Pinpoint the cell where the given text exists, returning its (x, y) midpoint coordinate. 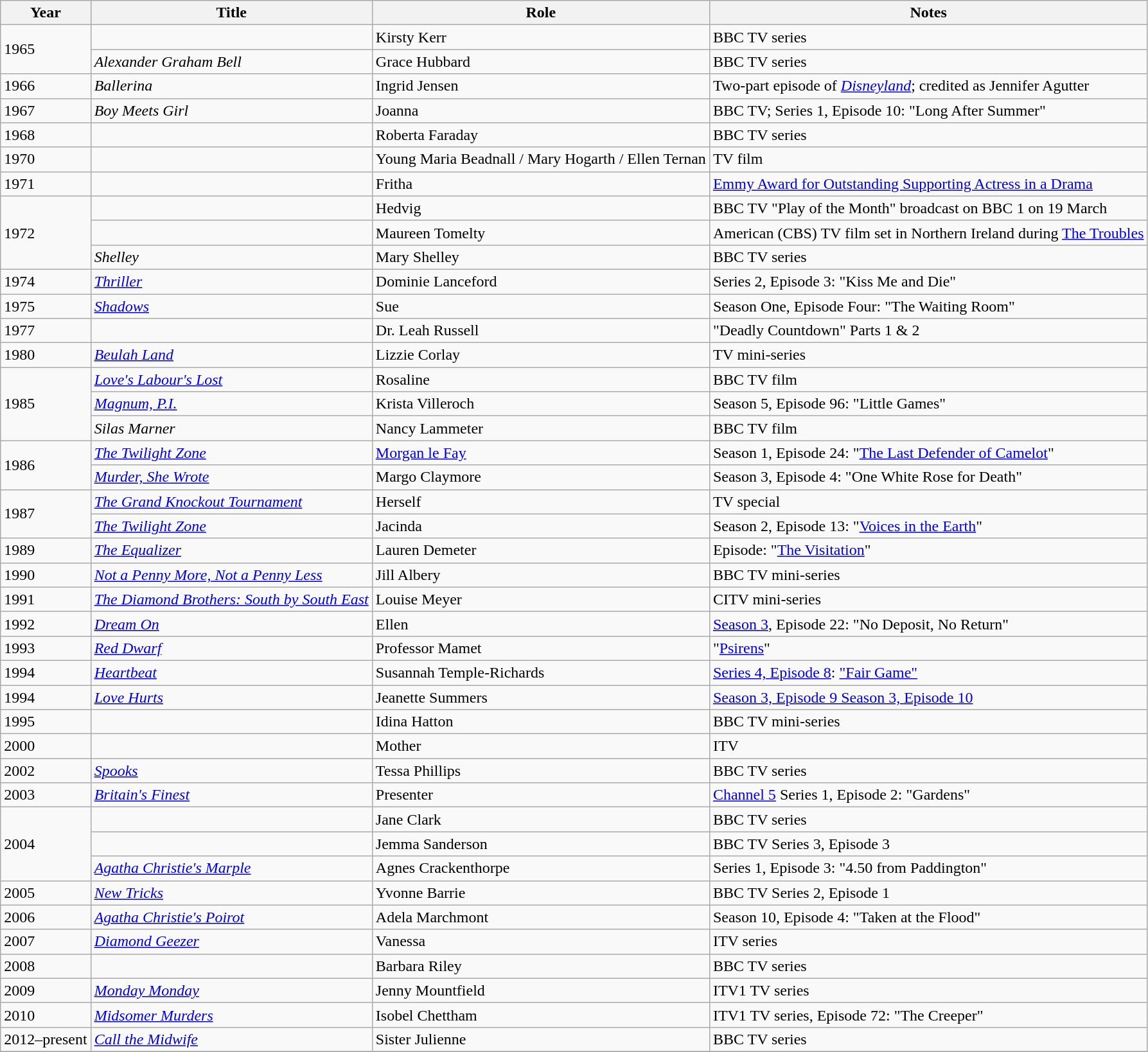
2003 (46, 795)
Jill Albery (541, 575)
Two-part episode of Disneyland; credited as Jennifer Agutter (928, 86)
Mary Shelley (541, 257)
The Equalizer (231, 550)
Agatha Christie's Marple (231, 868)
Maureen Tomelty (541, 232)
Role (541, 13)
Diamond Geezer (231, 942)
Jacinda (541, 526)
"Deadly Countdown" Parts 1 & 2 (928, 331)
Midsomer Murders (231, 1015)
Ingrid Jensen (541, 86)
2004 (46, 844)
Adela Marchmont (541, 917)
1977 (46, 331)
Vanessa (541, 942)
TV film (928, 159)
Notes (928, 13)
TV special (928, 502)
Series 1, Episode 3: "4.50 from Paddington" (928, 868)
Channel 5 Series 1, Episode 2: "Gardens" (928, 795)
Lauren Demeter (541, 550)
1986 (46, 465)
ITV1 TV series, Episode 72: "The Creeper" (928, 1015)
Jane Clark (541, 820)
Britain's Finest (231, 795)
Barbara Riley (541, 966)
Shelley (231, 257)
Joanna (541, 110)
Series 2, Episode 3: "Kiss Me and Die" (928, 281)
2008 (46, 966)
Love Hurts (231, 697)
2009 (46, 990)
Ballerina (231, 86)
Emmy Award for Outstanding Supporting Actress in a Drama (928, 184)
Season 2, Episode 13: "Voices in the Earth" (928, 526)
2000 (46, 746)
1968 (46, 135)
Yvonne Barrie (541, 893)
Alexander Graham Bell (231, 62)
Dream On (231, 624)
Mother (541, 746)
1974 (46, 281)
Silas Marner (231, 428)
Margo Claymore (541, 477)
1995 (46, 722)
Jeanette Summers (541, 697)
The Diamond Brothers: South by South East (231, 599)
2002 (46, 771)
Episode: "The Visitation" (928, 550)
Heartbeat (231, 672)
Nancy Lammeter (541, 428)
Dominie Lanceford (541, 281)
Susannah Temple-Richards (541, 672)
Agatha Christie's Poirot (231, 917)
Year (46, 13)
Tessa Phillips (541, 771)
Murder, She Wrote (231, 477)
1966 (46, 86)
Not a Penny More, Not a Penny Less (231, 575)
1971 (46, 184)
1972 (46, 232)
BBC TV Series 2, Episode 1 (928, 893)
Herself (541, 502)
Call the Midwife (231, 1039)
2010 (46, 1015)
1967 (46, 110)
Morgan le Fay (541, 453)
Season 5, Episode 96: "Little Games" (928, 404)
Hedvig (541, 208)
Love's Labour's Lost (231, 380)
Boy Meets Girl (231, 110)
1965 (46, 49)
"Psirens" (928, 648)
Professor Mamet (541, 648)
BBC TV "Play of the Month" broadcast on BBC 1 on 19 March (928, 208)
1970 (46, 159)
Fritha (541, 184)
Dr. Leah Russell (541, 331)
Grace Hubbard (541, 62)
Louise Meyer (541, 599)
Sue (541, 306)
New Tricks (231, 893)
Season One, Episode Four: "The Waiting Room" (928, 306)
Monday Monday (231, 990)
2005 (46, 893)
Idina Hatton (541, 722)
Series 4, Episode 8: "Fair Game" (928, 672)
CITV mini-series (928, 599)
Rosaline (541, 380)
1991 (46, 599)
2006 (46, 917)
Sister Julienne (541, 1039)
1975 (46, 306)
American (CBS) TV film set in Northern Ireland during The Troubles (928, 232)
Season 3, Episode 9 Season 3, Episode 10 (928, 697)
Season 10, Episode 4: "Taken at the Flood" (928, 917)
The Grand Knockout Tournament (231, 502)
Title (231, 13)
Jemma Sanderson (541, 844)
2012–present (46, 1039)
Roberta Faraday (541, 135)
Young Maria Beadnall / Mary Hogarth / Ellen Ternan (541, 159)
2007 (46, 942)
Magnum, P.I. (231, 404)
Thriller (231, 281)
1989 (46, 550)
Kirsty Kerr (541, 37)
TV mini-series (928, 355)
Lizzie Corlay (541, 355)
Season 3, Episode 22: "No Deposit, No Return" (928, 624)
Spooks (231, 771)
BBC TV; Series 1, Episode 10: "Long After Summer" (928, 110)
Ellen (541, 624)
1985 (46, 404)
Red Dwarf (231, 648)
ITV1 TV series (928, 990)
Shadows (231, 306)
1980 (46, 355)
ITV series (928, 942)
Jenny Mountfield (541, 990)
1992 (46, 624)
Beulah Land (231, 355)
1993 (46, 648)
BBC TV Series 3, Episode 3 (928, 844)
ITV (928, 746)
Isobel Chettham (541, 1015)
Season 1, Episode 24: "The Last Defender of Camelot" (928, 453)
Krista Villeroch (541, 404)
Season 3, Episode 4: "One White Rose for Death" (928, 477)
Presenter (541, 795)
Agnes Crackenthorpe (541, 868)
1990 (46, 575)
1987 (46, 514)
